Output the (X, Y) coordinate of the center of the cell containing the given text.  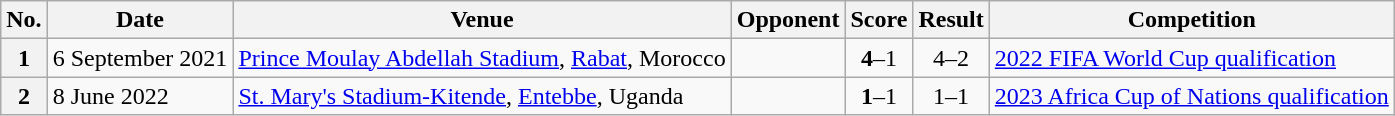
2023 Africa Cup of Nations qualification (1192, 96)
4–1 (879, 58)
Competition (1192, 20)
No. (24, 20)
Prince Moulay Abdellah Stadium, Rabat, Morocco (482, 58)
2 (24, 96)
Opponent (788, 20)
4–2 (951, 58)
Venue (482, 20)
2022 FIFA World Cup qualification (1192, 58)
6 September 2021 (140, 58)
Result (951, 20)
Date (140, 20)
1 (24, 58)
St. Mary's Stadium-Kitende, Entebbe, Uganda (482, 96)
8 June 2022 (140, 96)
Score (879, 20)
